For the text-containing cell, return its midpoint in (x, y) coordinate format. 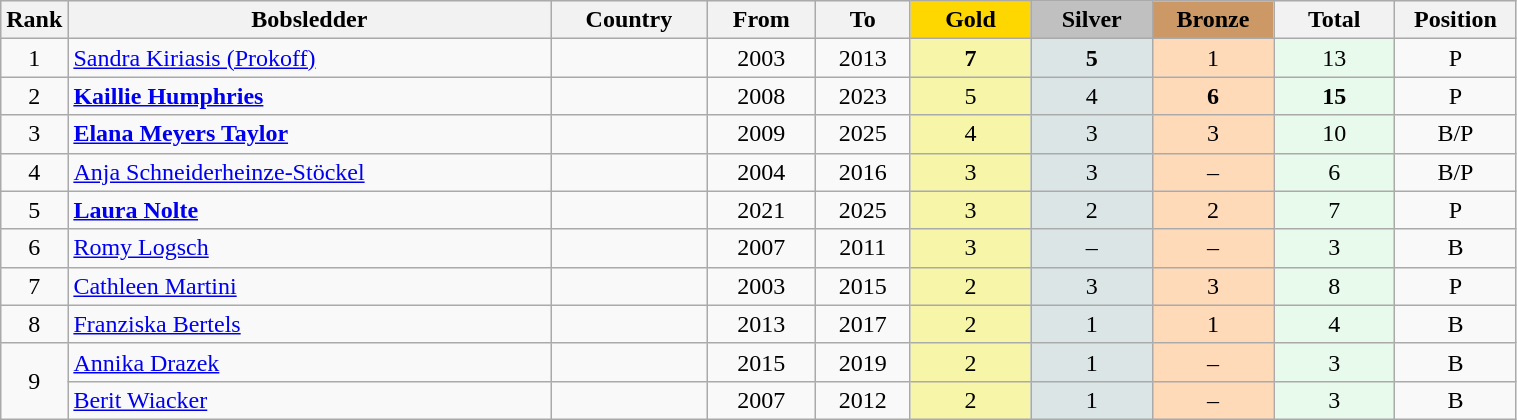
13 (1334, 58)
Bobsledder (310, 20)
Sandra Kiriasis (Prokoff) (310, 58)
Rank (34, 20)
Gold (970, 20)
Kaillie Humphries (310, 96)
Anja Schneiderheinze-Stöckel (310, 172)
Annika Drazek (310, 362)
2009 (762, 134)
Franziska Bertels (310, 324)
2019 (863, 362)
From (762, 20)
Romy Logsch (310, 248)
Laura Nolte (310, 210)
2021 (762, 210)
Cathleen Martini (310, 286)
2012 (863, 400)
To (863, 20)
15 (1334, 96)
2004 (762, 172)
9 (34, 381)
10 (1334, 134)
Total (1334, 20)
Bronze (1212, 20)
2008 (762, 96)
2016 (863, 172)
2023 (863, 96)
Country (629, 20)
Position (1456, 20)
Silver (1092, 20)
Elana Meyers Taylor (310, 134)
Berit Wiacker (310, 400)
2011 (863, 248)
2017 (863, 324)
